Return [x, y] of the center of cell containing provided text 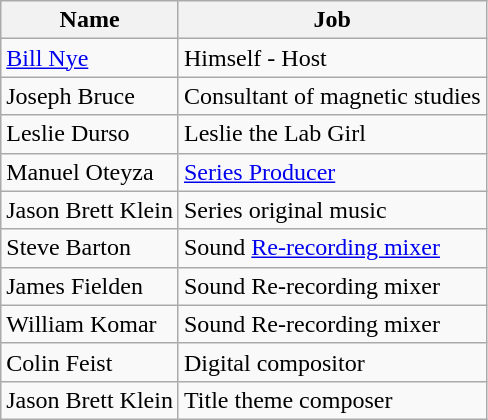
Consultant of magnetic studies [332, 96]
Title theme composer [332, 400]
Himself - Host [332, 58]
Digital compositor [332, 362]
Steve Barton [90, 248]
Series original music [332, 210]
Name [90, 20]
William Komar [90, 324]
Series Producer [332, 172]
Joseph Bruce [90, 96]
Colin Feist [90, 362]
Bill Nye [90, 58]
Leslie the Lab Girl [332, 134]
Manuel Oteyza [90, 172]
James Fielden [90, 286]
Leslie Durso [90, 134]
Job [332, 20]
